Identify which cell holds the provided text, then report its (X, Y) central coordinate. 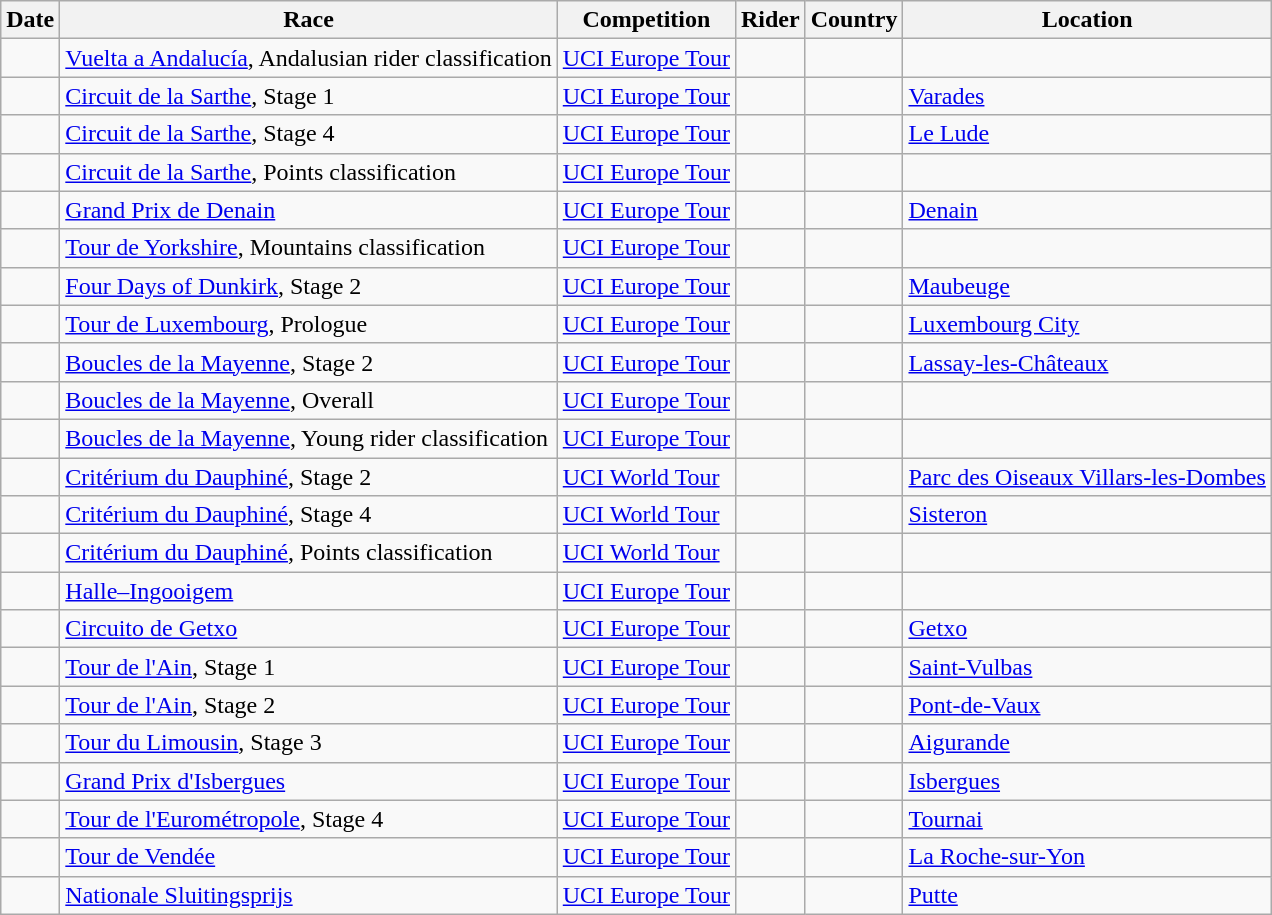
Critérium du Dauphiné, Stage 2 (308, 477)
Tour de l'Ain, Stage 1 (308, 667)
Circuit de la Sarthe, Stage 4 (308, 134)
Aigurande (1087, 743)
Saint-Vulbas (1087, 667)
Getxo (1087, 629)
Nationale Sluitingsprijs (308, 895)
Denain (1087, 210)
Grand Prix de Denain (308, 210)
Tour du Limousin, Stage 3 (308, 743)
Tour de Vendée (308, 857)
Race (308, 20)
Date (30, 20)
Competition (646, 20)
La Roche-sur-Yon (1087, 857)
Luxembourg City (1087, 324)
Pont-de-Vaux (1087, 705)
Country (854, 20)
Location (1087, 20)
Boucles de la Mayenne, Young rider classification (308, 438)
Maubeuge (1087, 286)
Rider (770, 20)
Varades (1087, 96)
Four Days of Dunkirk, Stage 2 (308, 286)
Tournai (1087, 819)
Isbergues (1087, 781)
Critérium du Dauphiné, Stage 4 (308, 515)
Tour de Luxembourg, Prologue (308, 324)
Le Lude (1087, 134)
Parc des Oiseaux Villars-les-Dombes (1087, 477)
Vuelta a Andalucía, Andalusian rider classification (308, 58)
Tour de Yorkshire, Mountains classification (308, 248)
Halle–Ingooigem (308, 591)
Boucles de la Mayenne, Overall (308, 400)
Circuito de Getxo (308, 629)
Sisteron (1087, 515)
Critérium du Dauphiné, Points classification (308, 553)
Circuit de la Sarthe, Stage 1 (308, 96)
Lassay-les-Châteaux (1087, 362)
Boucles de la Mayenne, Stage 2 (308, 362)
Putte (1087, 895)
Tour de l'Eurométropole, Stage 4 (308, 819)
Circuit de la Sarthe, Points classification (308, 172)
Grand Prix d'Isbergues (308, 781)
Tour de l'Ain, Stage 2 (308, 705)
